Pinpoint the cell where the given text exists, returning its (X, Y) midpoint coordinate. 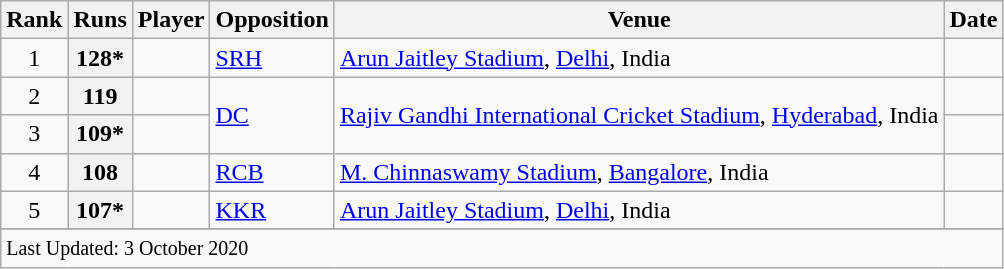
119 (100, 96)
Rajiv Gandhi International Cricket Stadium, Hyderabad, India (639, 115)
1 (34, 58)
4 (34, 172)
DC (272, 115)
M. Chinnaswamy Stadium, Bangalore, India (639, 172)
Rank (34, 20)
128* (100, 58)
SRH (272, 58)
5 (34, 210)
Opposition (272, 20)
Player (171, 20)
2 (34, 96)
Runs (100, 20)
109* (100, 134)
107* (100, 210)
3 (34, 134)
Last Updated: 3 October 2020 (502, 248)
KKR (272, 210)
RCB (272, 172)
Venue (639, 20)
Date (974, 20)
108 (100, 172)
